Find where the given text appears and provide that cell's center as (X, Y) coordinate. 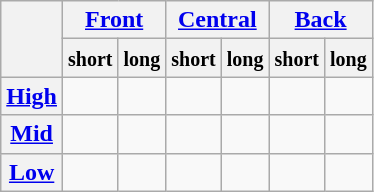
Back (320, 20)
Central (218, 20)
Front (114, 20)
Mid (32, 134)
High (32, 96)
Low (32, 172)
